Capture the cell that displays the provided text and extract its [x, y] central coordinate. 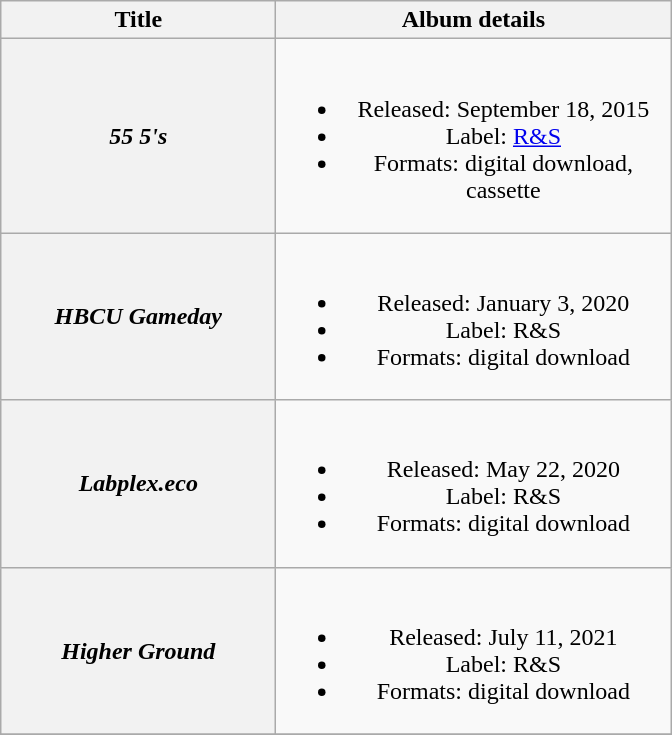
Released: July 11, 2021Label: R&SFormats: digital download [474, 650]
Released: September 18, 2015Label: R&SFormats: digital download, cassette [474, 136]
HBCU Gameday [138, 316]
Title [138, 20]
Higher Ground [138, 650]
Labplex.eco [138, 484]
Released: January 3, 2020Label: R&SFormats: digital download [474, 316]
55 5's [138, 136]
Released: May 22, 2020Label: R&SFormats: digital download [474, 484]
Album details [474, 20]
